Return [x, y] of the center of cell containing provided text 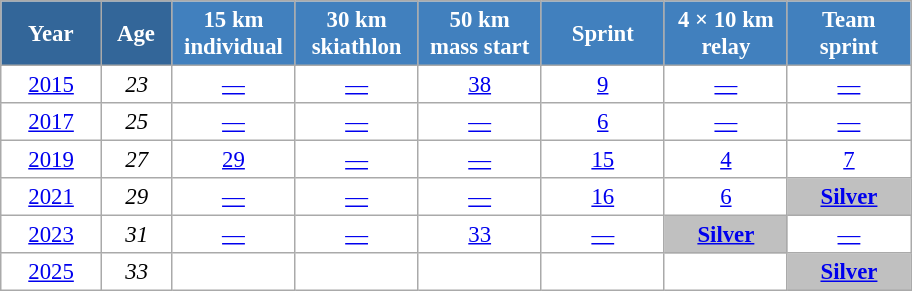
9 [602, 85]
Team sprint [848, 34]
15 [602, 160]
Sprint [602, 34]
4 [726, 160]
15 km individual [234, 34]
2015 [52, 85]
38 [480, 85]
7 [848, 160]
2023 [52, 235]
50 km mass start [480, 34]
31 [136, 235]
2021 [52, 197]
Age [136, 34]
27 [136, 160]
Year [52, 34]
16 [602, 197]
25 [136, 122]
2017 [52, 122]
30 km skiathlon [356, 34]
23 [136, 85]
2019 [52, 160]
33 [480, 235]
4 × 10 km relay [726, 34]
